Capture the cell that displays the provided text and extract its [x, y] central coordinate. 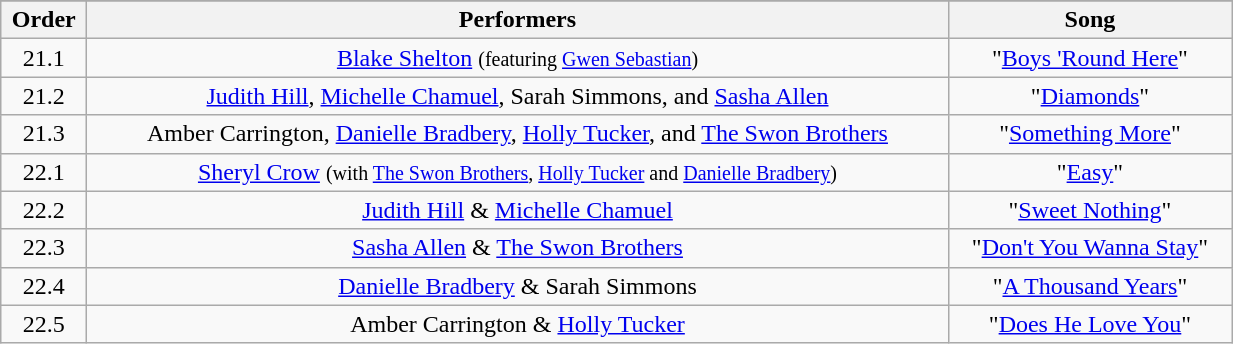
22.4 [44, 286]
Judith Hill, Michelle Chamuel, Sarah Simmons, and Sasha Allen [518, 96]
Amber Carrington & Holly Tucker [518, 324]
"Easy" [1090, 172]
21.2 [44, 96]
"A Thousand Years" [1090, 286]
Judith Hill & Michelle Chamuel [518, 210]
Song [1090, 20]
Sheryl Crow (with The Swon Brothers, Holly Tucker and Danielle Bradbery) [518, 172]
Blake Shelton (featuring Gwen Sebastian) [518, 58]
22.3 [44, 248]
Danielle Bradbery & Sarah Simmons [518, 286]
"Diamonds" [1090, 96]
Order [44, 20]
"Something More" [1090, 134]
Performers [518, 20]
21.1 [44, 58]
"Sweet Nothing" [1090, 210]
21.3 [44, 134]
22.1 [44, 172]
22.2 [44, 210]
"Don't You Wanna Stay" [1090, 248]
"Does He Love You" [1090, 324]
Amber Carrington, Danielle Bradbery, Holly Tucker, and The Swon Brothers [518, 134]
22.5 [44, 324]
"Boys 'Round Here" [1090, 58]
Sasha Allen & The Swon Brothers [518, 248]
